For the text-containing cell, return its midpoint in [x, y] coordinate format. 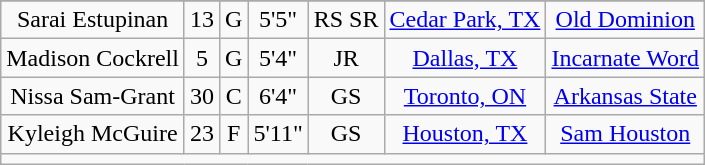
6'4" [278, 96]
Sarai Estupinan [93, 20]
Dallas, TX [465, 58]
30 [202, 96]
5'11" [278, 134]
RS SR [346, 20]
Cedar Park, TX [465, 20]
Old Dominion [626, 20]
Toronto, ON [465, 96]
Nissa Sam-Grant [93, 96]
Sam Houston [626, 134]
Houston, TX [465, 134]
13 [202, 20]
C [234, 96]
Kyleigh McGuire [93, 134]
5'5" [278, 20]
Madison Cockrell [93, 58]
Incarnate Word [626, 58]
5 [202, 58]
5'4" [278, 58]
F [234, 134]
Arkansas State [626, 96]
JR [346, 58]
23 [202, 134]
